Identify which cell holds the provided text, then report its [X, Y] central coordinate. 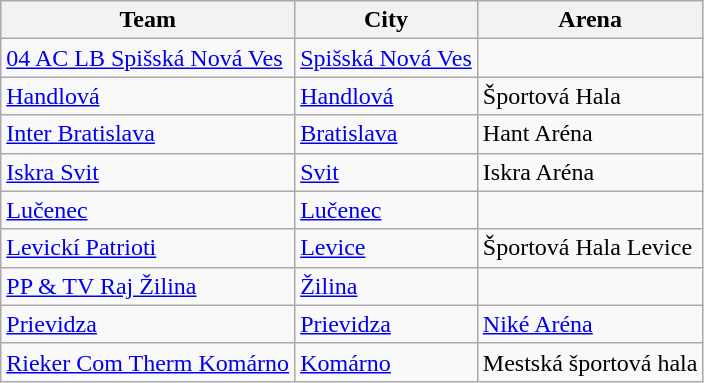
Levice [386, 248]
Spišská Nová Ves [386, 58]
Arena [590, 20]
Športová Hala Levice [590, 248]
Hant Aréna [590, 134]
City [386, 20]
Iskra Svit [148, 172]
Mestská športová hala [590, 362]
Bratislava [386, 134]
Žilina [386, 286]
Inter Bratislava [148, 134]
Iskra Aréna [590, 172]
Športová Hala [590, 96]
Svit [386, 172]
Levickí Patrioti [148, 248]
Team [148, 20]
Rieker Com Therm Komárno [148, 362]
Komárno [386, 362]
Niké Aréna [590, 324]
04 AC LB Spišská Nová Ves [148, 58]
PP & TV Raj Žilina [148, 286]
